Pinpoint the cell where the given text exists, returning its (x, y) midpoint coordinate. 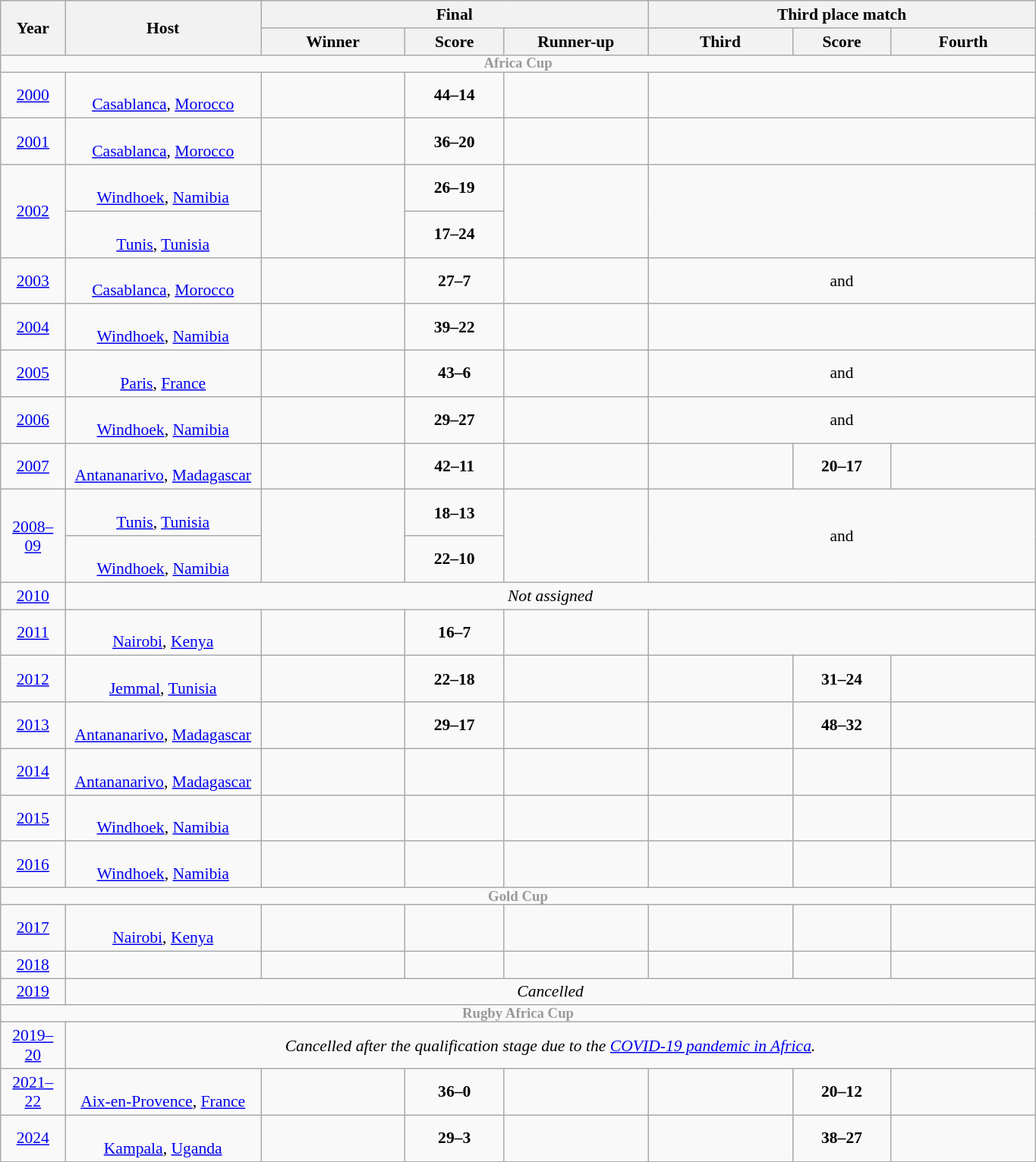
39–22 (455, 328)
2019 (33, 992)
17–24 (455, 234)
2014 (33, 771)
29–27 (455, 420)
Third (720, 42)
36–20 (455, 141)
2021–22 (33, 1091)
31–24 (842, 679)
Jemmal, Tunisia (163, 679)
18–13 (455, 513)
38–27 (842, 1138)
Year (33, 27)
2008–09 (33, 536)
2003 (33, 281)
42–11 (455, 466)
29–3 (455, 1138)
Cancelled (550, 992)
2002 (33, 211)
Africa Cup (518, 63)
Kampala, Uganda (163, 1138)
22–18 (455, 679)
20–12 (842, 1091)
Rugby Africa Cup (518, 1014)
Final (455, 14)
2000 (33, 96)
2006 (33, 420)
2007 (33, 466)
2012 (33, 679)
Runner-up (576, 42)
2019–20 (33, 1046)
2005 (33, 373)
29–17 (455, 726)
2013 (33, 726)
2018 (33, 965)
Host (163, 27)
Cancelled after the qualification stage due to the COVID-19 pandemic in Africa. (550, 1046)
26–19 (455, 188)
36–0 (455, 1091)
48–32 (842, 726)
22–10 (455, 559)
Not assigned (550, 596)
20–17 (842, 466)
2024 (33, 1138)
Paris, France (163, 373)
2001 (33, 141)
2010 (33, 596)
44–14 (455, 96)
43–6 (455, 373)
Gold Cup (518, 896)
Winner (333, 42)
2015 (33, 818)
27–7 (455, 281)
Fourth (963, 42)
2004 (33, 328)
Aix-en-Provence, France (163, 1091)
2011 (33, 633)
16–7 (455, 633)
Third place match (842, 14)
2017 (33, 927)
2016 (33, 865)
